Provide the (X, Y) coordinate of the cell's center where the given text is located.  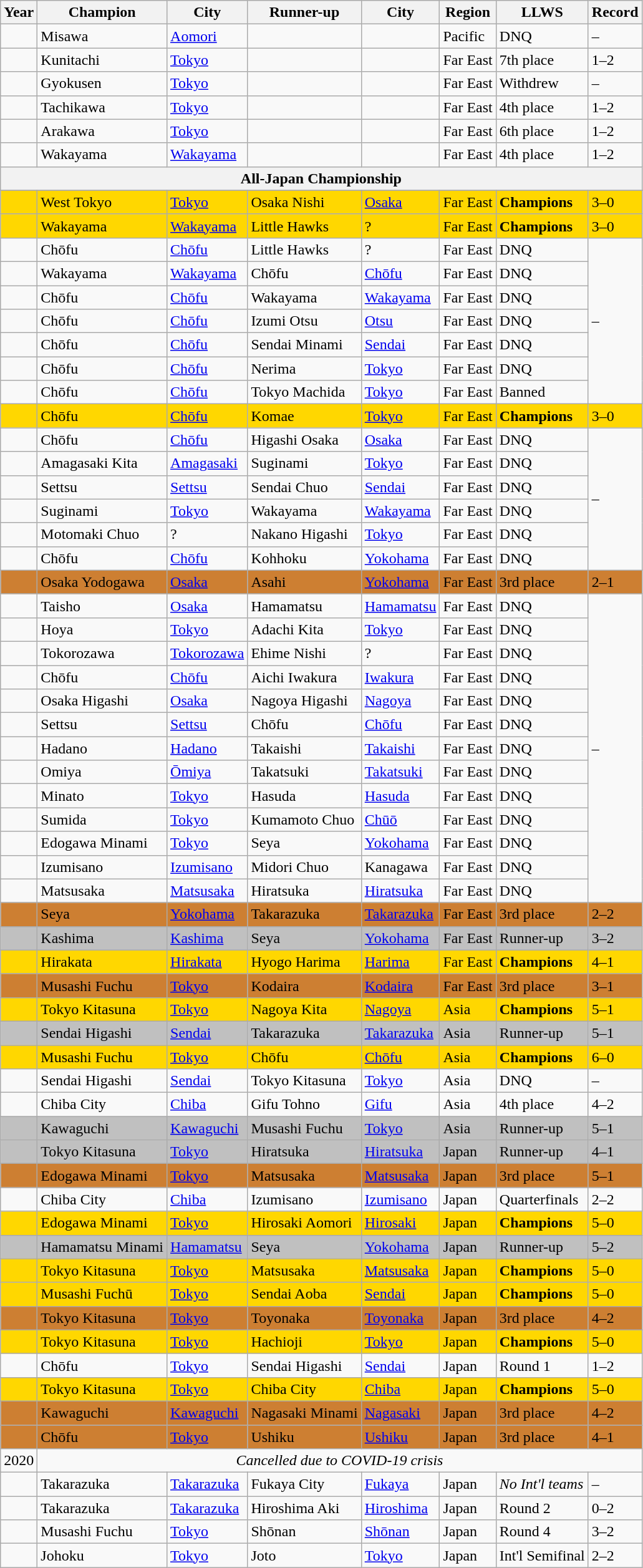
Osaka Yodogawa (102, 582)
Midori Chuo (304, 867)
Izumi Otsu (304, 321)
Sendai Aoba (304, 1294)
Nakano Higashi (304, 535)
Nerima (304, 369)
Joto (304, 1556)
3–1 (615, 985)
Hyogo Harima (304, 962)
6–0 (615, 1057)
5–2 (615, 1247)
Minato (102, 796)
Int'l Semifinal (542, 1556)
Nagasaki (400, 1413)
All-Japan Championship (321, 178)
2–1 (615, 582)
West Tokyo (102, 202)
Kumamoto Chuo (304, 820)
Ōmiya (207, 772)
Otsu (400, 321)
Ehime Nishi (304, 653)
Hiroshima Aki (304, 1508)
Iwakura (400, 677)
Gyokusen (102, 84)
Hamamatsu Minami (102, 1247)
Musashi Fuchū (102, 1294)
Pacific (468, 36)
Hirosaki (400, 1223)
Aichi Iwakura (304, 677)
Hachioji (304, 1342)
Kanagawa (400, 867)
Champion (102, 12)
Asahi (304, 582)
Osaka Higashi (102, 701)
0–2 (615, 1508)
2020 (19, 1461)
Hoya (102, 629)
Taisho (102, 606)
Record (615, 12)
Sumida (102, 820)
No Int'l teams (542, 1484)
Kohhoku (304, 558)
Tokyo Machida (304, 392)
Banned (542, 392)
Sendai Chuo (304, 487)
Hiroshima (400, 1508)
6th place (542, 131)
Fukaya (400, 1484)
Chūō (400, 820)
Adachi Kita (304, 629)
Year (19, 12)
7th place (542, 60)
Quarterfinals (542, 1199)
Komae (304, 416)
Round 4 (542, 1532)
Misawa (102, 36)
Arakawa (102, 131)
Omiya (102, 772)
Withdrew (542, 84)
Round 2 (542, 1508)
Johoku (102, 1556)
Amagasaki Kita (102, 463)
Nagoya Kita (304, 1009)
Round 1 (542, 1365)
Higashi Osaka (304, 440)
Gifu Tohno (304, 1105)
Nagoya Higashi (304, 701)
Harima (400, 962)
Amagasaki (207, 463)
Region (468, 12)
Cancelled due to COVID-19 crisis (339, 1461)
Gifu (400, 1105)
Fukaya City (304, 1484)
Sendai Minami (304, 345)
LLWS (542, 12)
Osaka Nishi (304, 202)
Hirosaki Aomori (304, 1223)
Tachikawa (102, 107)
Aomori (207, 36)
Nagasaki Minami (304, 1413)
Kunitachi (102, 60)
Motomaki Chuo (102, 535)
